Scan for the cell matching the given text and deliver its (x, y) coordinate at center. 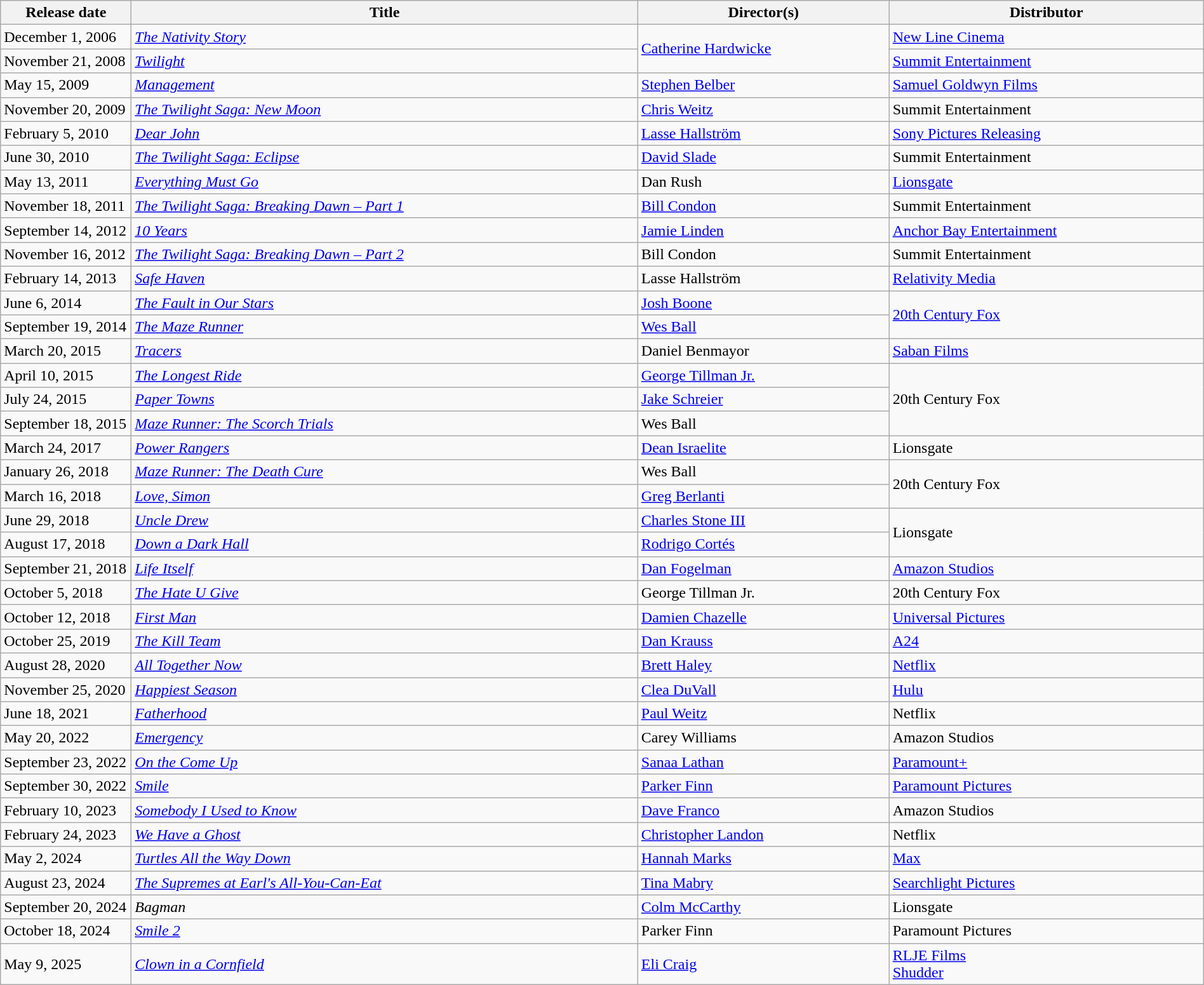
February 14, 2013 (66, 278)
Dean Israelite (763, 448)
October 12, 2018 (66, 617)
The Kill Team (385, 641)
November 20, 2009 (66, 109)
Greg Berlanti (763, 496)
Searchlight Pictures (1047, 883)
September 14, 2012 (66, 230)
Somebody I Used to Know (385, 810)
New Line Cinema (1047, 37)
Everything Must Go (385, 182)
Damien Chazelle (763, 617)
Paper Towns (385, 399)
May 15, 2009 (66, 85)
Brett Haley (763, 665)
Sanaa Lathan (763, 762)
The Nativity Story (385, 37)
March 24, 2017 (66, 448)
Dan Rush (763, 182)
November 18, 2011 (66, 206)
Jake Schreier (763, 399)
Love, Simon (385, 496)
Charles Stone III (763, 520)
A24 (1047, 641)
The Twilight Saga: Breaking Dawn – Part 2 (385, 254)
The Longest Ride (385, 375)
Release date (66, 13)
January 26, 2018 (66, 472)
Down a Dark Hall (385, 544)
Management (385, 85)
Rodrigo Cortés (763, 544)
David Slade (763, 157)
Happiest Season (385, 689)
Bagman (385, 907)
10 Years (385, 230)
The Twilight Saga: New Moon (385, 109)
Anchor Bay Entertainment (1047, 230)
October 18, 2024 (66, 931)
February 24, 2023 (66, 834)
Director(s) (763, 13)
Dear John (385, 133)
Christopher Landon (763, 834)
November 21, 2008 (66, 61)
Carey Williams (763, 738)
Hannah Marks (763, 859)
Relativity Media (1047, 278)
Maze Runner: The Scorch Trials (385, 424)
August 17, 2018 (66, 544)
Max (1047, 859)
July 24, 2015 (66, 399)
Catherine Hardwicke (763, 49)
All Together Now (385, 665)
Maze Runner: The Death Cure (385, 472)
Josh Boone (763, 303)
Smile (385, 786)
RLJE FilmsShudder (1047, 964)
Eli Craig (763, 964)
First Man (385, 617)
June 29, 2018 (66, 520)
August 28, 2020 (66, 665)
Samuel Goldwyn Films (1047, 85)
Chris Weitz (763, 109)
Distributor (1047, 13)
September 20, 2024 (66, 907)
March 16, 2018 (66, 496)
Jamie Linden (763, 230)
December 1, 2006 (66, 37)
Emergency (385, 738)
Power Rangers (385, 448)
September 19, 2014 (66, 327)
March 20, 2015 (66, 351)
The Supremes at Earl's All-You-Can-Eat (385, 883)
The Fault in Our Stars (385, 303)
September 21, 2018 (66, 568)
Tracers (385, 351)
Safe Haven (385, 278)
Title (385, 13)
February 10, 2023 (66, 810)
The Hate U Give (385, 593)
On the Come Up (385, 762)
April 10, 2015 (66, 375)
May 20, 2022 (66, 738)
Sony Pictures Releasing (1047, 133)
Saban Films (1047, 351)
The Twilight Saga: Eclipse (385, 157)
Daniel Benmayor (763, 351)
Dan Fogelman (763, 568)
September 23, 2022 (66, 762)
Clown in a Cornfield (385, 964)
Stephen Belber (763, 85)
The Twilight Saga: Breaking Dawn – Part 1 (385, 206)
Tina Mabry (763, 883)
Smile 2 (385, 931)
June 6, 2014 (66, 303)
Clea DuVall (763, 689)
Fatherhood (385, 714)
Paul Weitz (763, 714)
February 5, 2010 (66, 133)
June 18, 2021 (66, 714)
May 13, 2011 (66, 182)
Universal Pictures (1047, 617)
We Have a Ghost (385, 834)
The Maze Runner (385, 327)
November 25, 2020 (66, 689)
September 18, 2015 (66, 424)
October 5, 2018 (66, 593)
Uncle Drew (385, 520)
June 30, 2010 (66, 157)
September 30, 2022 (66, 786)
Paramount+ (1047, 762)
Dave Franco (763, 810)
October 25, 2019 (66, 641)
Dan Krauss (763, 641)
Twilight (385, 61)
Hulu (1047, 689)
May 9, 2025 (66, 964)
Life Itself (385, 568)
May 2, 2024 (66, 859)
August 23, 2024 (66, 883)
Colm McCarthy (763, 907)
Turtles All the Way Down (385, 859)
November 16, 2012 (66, 254)
